Provide the [X, Y] coordinate of the cell's center where the given text is located.  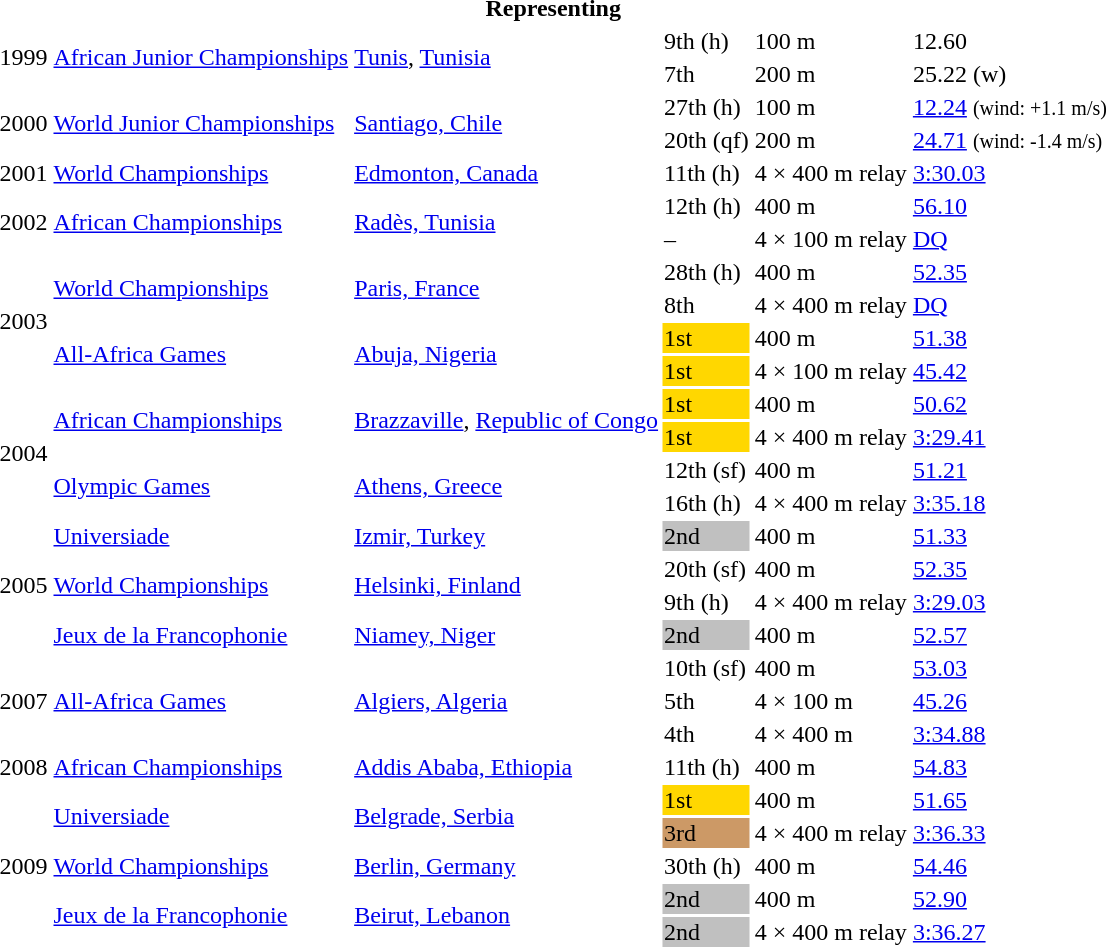
Helsinki, Finland [506, 586]
Algiers, Algeria [506, 701]
7th [707, 74]
8th [707, 305]
12th (h) [707, 206]
3rd [707, 833]
Berlin, Germany [506, 866]
Edmonton, Canada [506, 173]
Addis Ababa, Ethiopia [506, 767]
5th [707, 701]
Paris, France [506, 288]
20th (qf) [707, 140]
Olympic Games [201, 486]
4 × 400 m [830, 734]
Athens, Greece [506, 486]
Abuja, Nigeria [506, 354]
Radès, Tunisia [506, 222]
Niamey, Niger [506, 635]
16th (h) [707, 503]
20th (sf) [707, 569]
Beirut, Lebanon [506, 916]
Izmir, Turkey [506, 536]
30th (h) [707, 866]
10th (sf) [707, 668]
12th (sf) [707, 470]
4th [707, 734]
27th (h) [707, 107]
Tunis, Tunisia [506, 58]
World Junior Championships [201, 124]
Belgrade, Serbia [506, 816]
African Junior Championships [201, 58]
Brazzaville, Republic of Congo [506, 420]
Santiago, Chile [506, 124]
4 × 100 m [830, 701]
– [707, 239]
28th (h) [707, 272]
